For the text-containing cell, return its midpoint in (x, y) coordinate format. 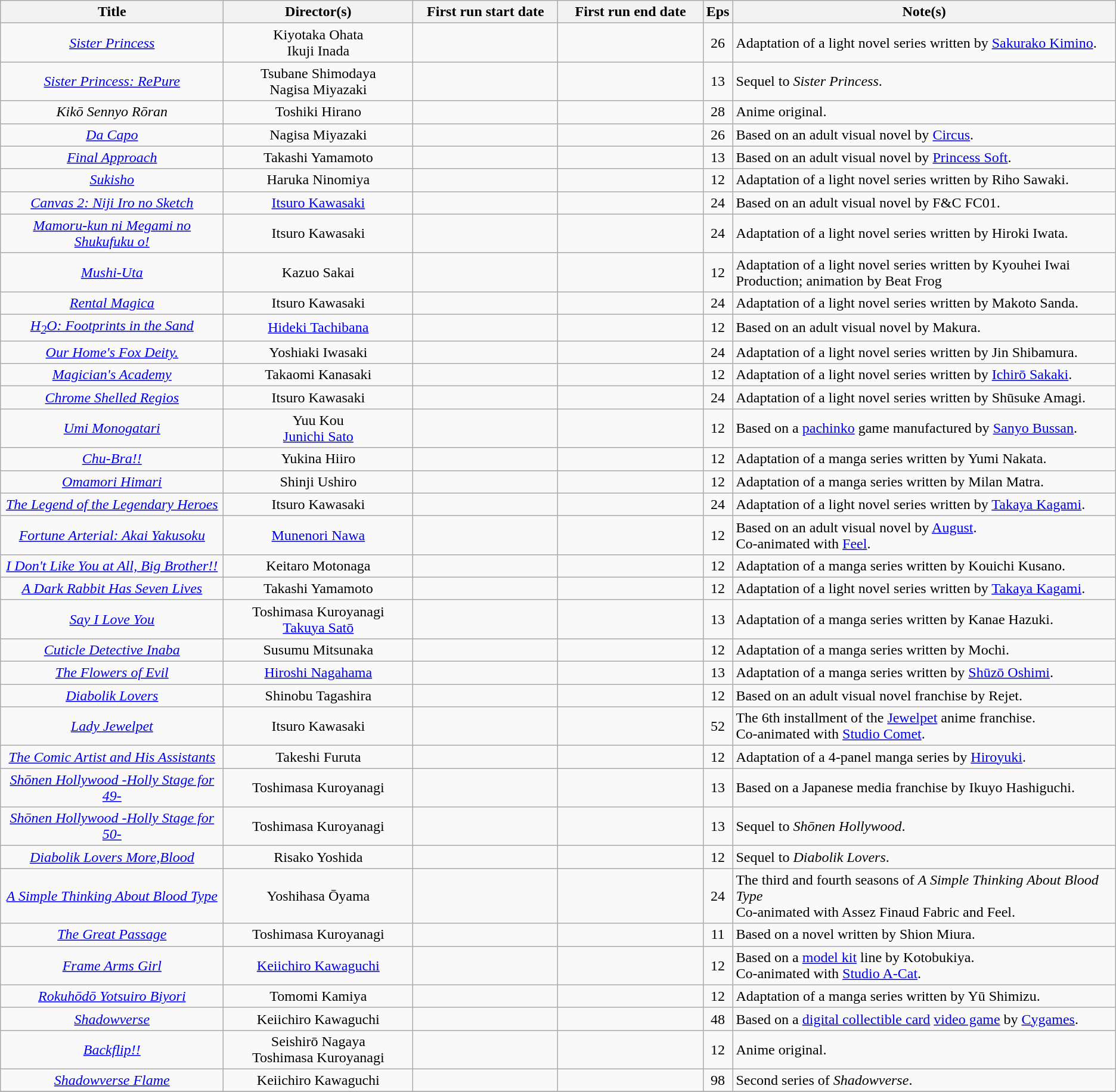
Adaptation of a light novel series written by Sakurako Kimino. (924, 43)
Adaptation of a manga series written by Milan Matra. (924, 482)
Frame Arms Girl (112, 966)
Adaptation of a light novel series written by Jin Shibamura. (924, 352)
Omamori Himari (112, 482)
Based on an adult visual novel by August.Co-animated with Feel. (924, 535)
Based on a Japanese media franchise by Ikuyo Hashiguchi. (924, 788)
Yoshihasa Ōyama (318, 896)
Adaptation of a light novel series written by Shūsuke Amagi. (924, 398)
Backflip!! (112, 1049)
Yoshiaki Iwasaki (318, 352)
Sukisho (112, 180)
Munenori Nawa (318, 535)
52 (718, 726)
Magician's Academy (112, 375)
Based on an adult visual novel by F&C FC01. (924, 203)
Toshimasa Kuroyanagi Takuya Satō (318, 619)
Umi Monogatari (112, 428)
Shadowverse Flame (112, 1080)
Based on an adult visual novel by Makura. (924, 327)
A Simple Thinking About Blood Type (112, 896)
Adaptation of a light novel series written by Hiroki Iwata. (924, 234)
The Great Passage (112, 935)
Keitaro Motonaga (318, 566)
Based on a digital collectible card video game by Cygames. (924, 1019)
Kikō Sennyo Rōran (112, 112)
Adaptation of a manga series written by Kouichi Kusano. (924, 566)
Yuu Kou Junichi Sato (318, 428)
Sister Princess (112, 43)
98 (718, 1080)
The Flowers of Evil (112, 673)
Based on a novel written by Shion Miura. (924, 935)
Da Capo (112, 135)
Haruka Ninomiya (318, 180)
Shinobu Tagashira (318, 696)
I Don't Like You at All, Big Brother!! (112, 566)
Adaptation of a manga series written by Yumi Nakata. (924, 459)
Diabolik Lovers (112, 696)
The third and fourth seasons of A Simple Thinking About Blood TypeCo-animated with Assez Finaud Fabric and Feel. (924, 896)
Kiyotaka Ohata Ikuji Inada (318, 43)
The Legend of the Legendary Heroes (112, 504)
Shinji Ushiro (318, 482)
Adaptation of a manga series written by Yū Shimizu. (924, 996)
Shōnen Hollywood -Holly Stage for 49- (112, 788)
Rokuhōdō Yotsuiro Biyori (112, 996)
Diabolik Lovers More,Blood (112, 857)
Eps (718, 12)
Risako Yoshida (318, 857)
Adaptation of a manga series written by Mochi. (924, 650)
Sequel to Diabolik Lovers. (924, 857)
Second series of Shadowverse. (924, 1080)
Adaptation of a light novel series written by Makoto Sanda. (924, 303)
Final Approach (112, 157)
Tomomi Kamiya (318, 996)
The Comic Artist and His Assistants (112, 757)
Sister Princess: RePure (112, 81)
Chrome Shelled Regios (112, 398)
Susumu Mitsunaka (318, 650)
Kazuo Sakai (318, 272)
Canvas 2: Niji Iro no Sketch (112, 203)
Title (112, 12)
48 (718, 1019)
Adaptation of a manga series written by Kanae Hazuki. (924, 619)
Takeshi Furuta (318, 757)
Based on a model kit line by Kotobukiya.Co-animated with Studio A-Cat. (924, 966)
Shadowverse (112, 1019)
Toshiki Hirano (318, 112)
Adaptation of a light novel series written by Ichirō Sakaki. (924, 375)
Sequel to Shōnen Hollywood. (924, 826)
Takaomi Kanasaki (318, 375)
A Dark Rabbit Has Seven Lives (112, 588)
Tsubane Shimodaya Nagisa Miyazaki (318, 81)
H2O: Footprints in the Sand (112, 327)
Fortune Arterial: Akai Yakusoku (112, 535)
Hideki Tachibana (318, 327)
Director(s) (318, 12)
Seishirō NagayaToshimasa Kuroyanagi (318, 1049)
Based on an adult visual novel by Circus. (924, 135)
28 (718, 112)
Say I Love You (112, 619)
Hiroshi Nagahama (318, 673)
11 (718, 935)
Adaptation of a light novel series written by Riho Sawaki. (924, 180)
The 6th installment of the Jewelpet anime franchise.Co-animated with Studio Comet. (924, 726)
First run end date (631, 12)
Shōnen Hollywood -Holly Stage for 50- (112, 826)
Adaptation of a manga series written by Shūzō Oshimi. (924, 673)
Based on an adult visual novel franchise by Rejet. (924, 696)
Our Home's Fox Deity. (112, 352)
Lady Jewelpet (112, 726)
Based on a pachinko game manufactured by Sanyo Bussan. (924, 428)
Mushi-Uta (112, 272)
Rental Magica (112, 303)
Chu-Bra!! (112, 459)
Note(s) (924, 12)
Cuticle Detective Inaba (112, 650)
Mamoru-kun ni Megami no Shukufuku o! (112, 234)
Nagisa Miyazaki (318, 135)
Adaptation of a light novel series written by Kyouhei IwaiProduction; animation by Beat Frog (924, 272)
First run start date (485, 12)
Sequel to Sister Princess. (924, 81)
Yukina Hiiro (318, 459)
Based on an adult visual novel by Princess Soft. (924, 157)
Adaptation of a 4-panel manga series by Hiroyuki. (924, 757)
